Detect which cell encompasses the target text, then output its (x, y) center coordinate. 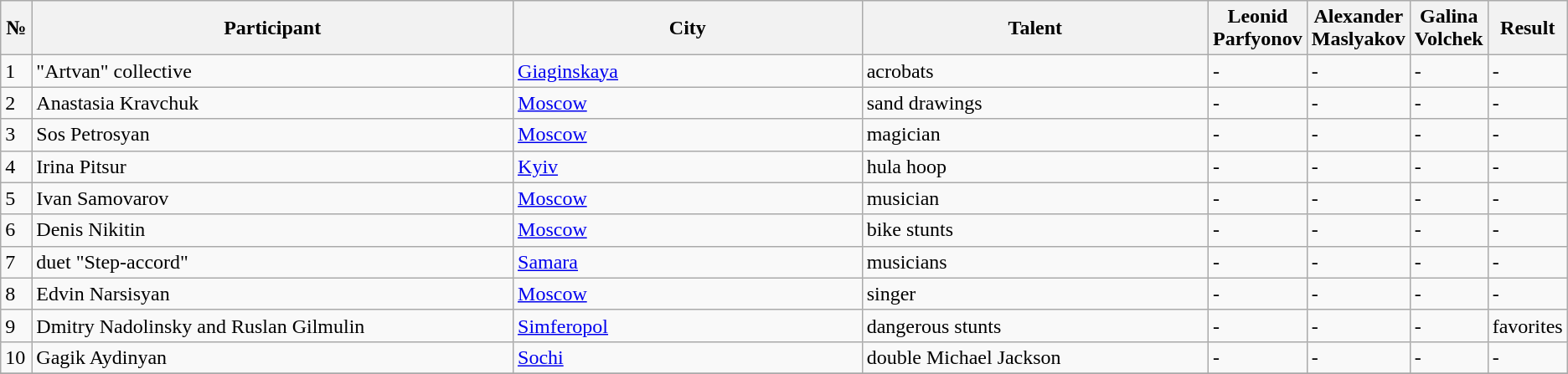
3 (17, 135)
4 (17, 167)
musicians (1035, 262)
7 (17, 262)
Dmitry Nadolinsky and Ruslan Gilmulin (273, 325)
Denis Nikitin (273, 230)
2 (17, 103)
singer (1035, 294)
9 (17, 325)
City (689, 28)
Gagik Aydinyan (273, 357)
musician (1035, 198)
bike stunts (1035, 230)
Anastasia Kravchuk (273, 103)
sand drawings (1035, 103)
Participant (273, 28)
duet "Step-accord" (273, 262)
6 (17, 230)
Alexander Maslyakov (1359, 28)
hula hoop (1035, 167)
favorites (1528, 325)
Edvin Narsisyan (273, 294)
dangerous stunts (1035, 325)
5 (17, 198)
Irina Pitsur (273, 167)
acrobats (1035, 71)
№ (17, 28)
Galina Volchek (1449, 28)
Result (1528, 28)
Sos Petrosyan (273, 135)
1 (17, 71)
magician (1035, 135)
"Artvan" collective (273, 71)
Samara (689, 262)
Kyiv (689, 167)
Simferopol (689, 325)
Leonid Parfyonov (1258, 28)
double Michael Jackson (1035, 357)
Sochi (689, 357)
Ivan Samovarov (273, 198)
8 (17, 294)
Giaginskaya (689, 71)
Talent (1035, 28)
10 (17, 357)
